Extract the (x, y) coordinate from the center of the cell holding the provided text.  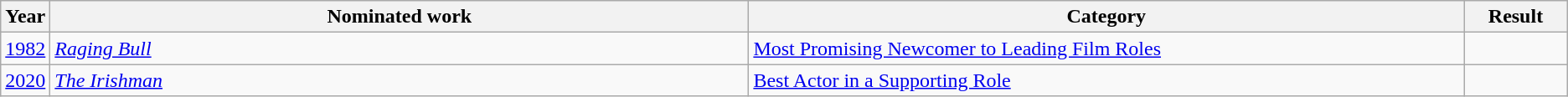
Year (25, 17)
Result (1516, 17)
Raging Bull (400, 48)
Category (1106, 17)
The Irishman (400, 80)
Nominated work (400, 17)
Most Promising Newcomer to Leading Film Roles (1106, 48)
Best Actor in a Supporting Role (1106, 80)
2020 (25, 80)
1982 (25, 48)
